Identify which cell holds the provided text, then report its [X, Y] central coordinate. 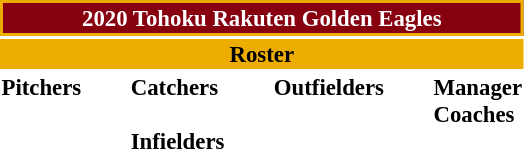
Roster [262, 54]
2020 Tohoku Rakuten Golden Eagles [262, 18]
